Locate the cell with the specified text and output its [X, Y] center coordinate. 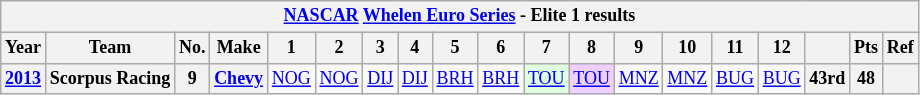
Year [24, 48]
Make [239, 48]
6 [501, 48]
11 [736, 48]
Scorpus Racing [110, 78]
10 [688, 48]
12 [782, 48]
Team [110, 48]
7 [546, 48]
Pts [866, 48]
5 [455, 48]
2013 [24, 78]
3 [380, 48]
4 [416, 48]
1 [291, 48]
8 [592, 48]
48 [866, 78]
Chevy [239, 78]
2 [339, 48]
NASCAR Whelen Euro Series - Elite 1 results [460, 16]
Ref [900, 48]
No. [192, 48]
43rd [828, 78]
